Pinpoint the cell where the given text exists, returning its [x, y] midpoint coordinate. 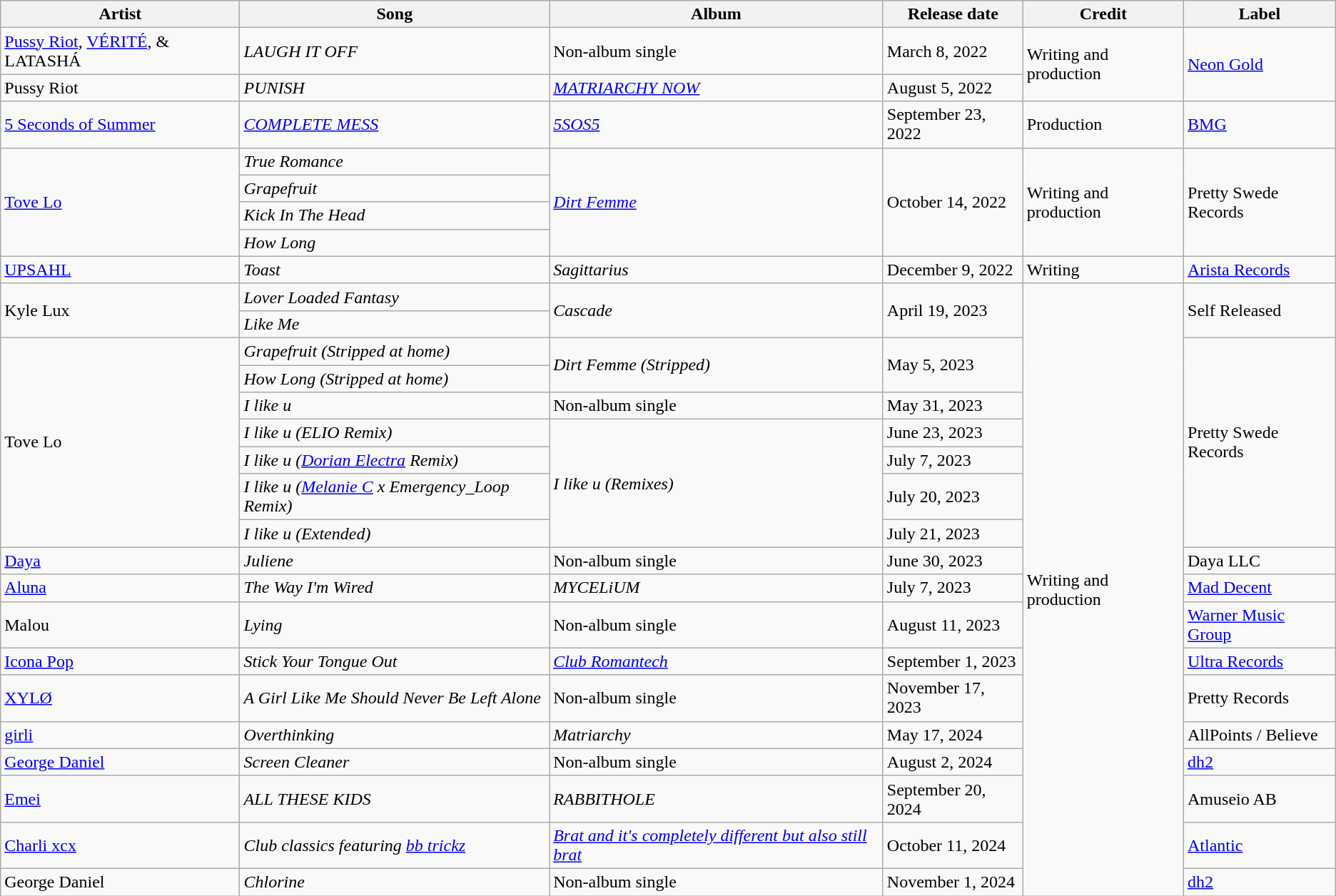
Kick In The Head [395, 215]
UPSAHL [120, 270]
MYCELiUM [717, 588]
September 20, 2024 [953, 799]
Grapefruit (Stripped at home) [395, 351]
Kyle Lux [120, 310]
Atlantic [1260, 845]
Juliene [395, 561]
Toast [395, 270]
The Way I'm Wired [395, 588]
Album [717, 14]
Charli xcx [120, 845]
July 21, 2023 [953, 534]
Malou [120, 625]
ALL THESE KIDS [395, 799]
How Long (Stripped at home) [395, 379]
A Girl Like Me Should Never Be Left Alone [395, 698]
Stick Your Tongue Out [395, 661]
March 8, 2022 [953, 51]
COMPLETE MESS [395, 124]
LAUGH IT OFF [395, 51]
April 19, 2023 [953, 310]
Chlorine [395, 882]
Song [395, 14]
Brat and it's completely different but also still brat [717, 845]
Pussy Riot, VÉRITÉ, & LATASHÁ [120, 51]
I like u (Melanie C x Emergency_Loop Remix) [395, 497]
May 5, 2023 [953, 365]
BMG [1260, 124]
November 1, 2024 [953, 882]
Lying [395, 625]
Amuseio AB [1260, 799]
Neon Gold [1260, 64]
True Romance [395, 161]
Self Released [1260, 310]
Club classics featuring bb trickz [395, 845]
Dirt Femme [717, 202]
September 1, 2023 [953, 661]
Ultra Records [1260, 661]
PUNISH [395, 88]
Writing [1103, 270]
October 14, 2022 [953, 202]
I like u (ELIO Remix) [395, 433]
August 2, 2024 [953, 762]
I like u (Dorian Electra Remix) [395, 460]
August 5, 2022 [953, 88]
May 31, 2023 [953, 406]
AllPoints / Believe [1260, 735]
Credit [1103, 14]
RABBITHOLE [717, 799]
Emei [120, 799]
October 11, 2024 [953, 845]
How Long [395, 243]
September 23, 2022 [953, 124]
I like u (Extended) [395, 534]
June 30, 2023 [953, 561]
Club Romantech [717, 661]
Pretty Records [1260, 698]
May 17, 2024 [953, 735]
Matriarchy [717, 735]
MATRIARCHY NOW [717, 88]
December 9, 2022 [953, 270]
Daya [120, 561]
5 Seconds of Summer [120, 124]
June 23, 2023 [953, 433]
Sagittarius [717, 270]
Icona Pop [120, 661]
Mad Decent [1260, 588]
I like u [395, 406]
Arista Records [1260, 270]
Grapefruit [395, 188]
Warner Music Group [1260, 625]
girli [120, 735]
July 20, 2023 [953, 497]
Release date [953, 14]
XYLØ [120, 698]
Screen Cleaner [395, 762]
Artist [120, 14]
Overthinking [395, 735]
Pussy Riot [120, 88]
I like u (Remixes) [717, 484]
Cascade [717, 310]
Production [1103, 124]
August 11, 2023 [953, 625]
Dirt Femme (Stripped) [717, 365]
Aluna [120, 588]
Daya LLC [1260, 561]
Label [1260, 14]
Lover Loaded Fantasy [395, 297]
Like Me [395, 324]
5SOS5 [717, 124]
November 17, 2023 [953, 698]
